Output the (x, y) coordinate of the center of the cell containing the given text.  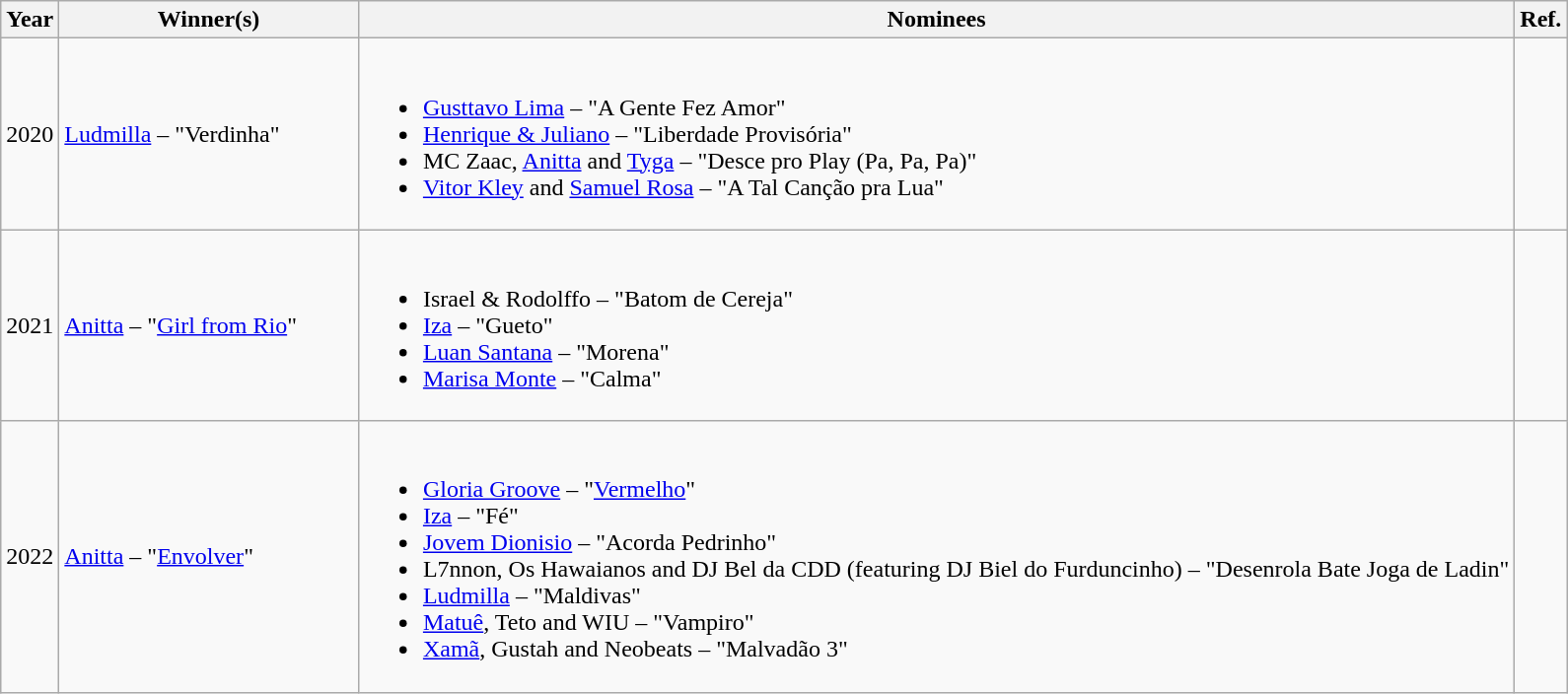
Year (30, 20)
Anitta – "Girl from Rio" (209, 325)
Ludmilla – "Verdinha" (209, 134)
2022 (30, 556)
Nominees (936, 20)
Ref. (1540, 20)
2020 (30, 134)
Winner(s) (209, 20)
Anitta – "Envolver" (209, 556)
Israel & Rodolffo – "Batom de Cereja"Iza – "Gueto"Luan Santana – "Morena"Marisa Monte – "Calma" (936, 325)
2021 (30, 325)
